Detect which cell encompasses the target text, then output its (x, y) center coordinate. 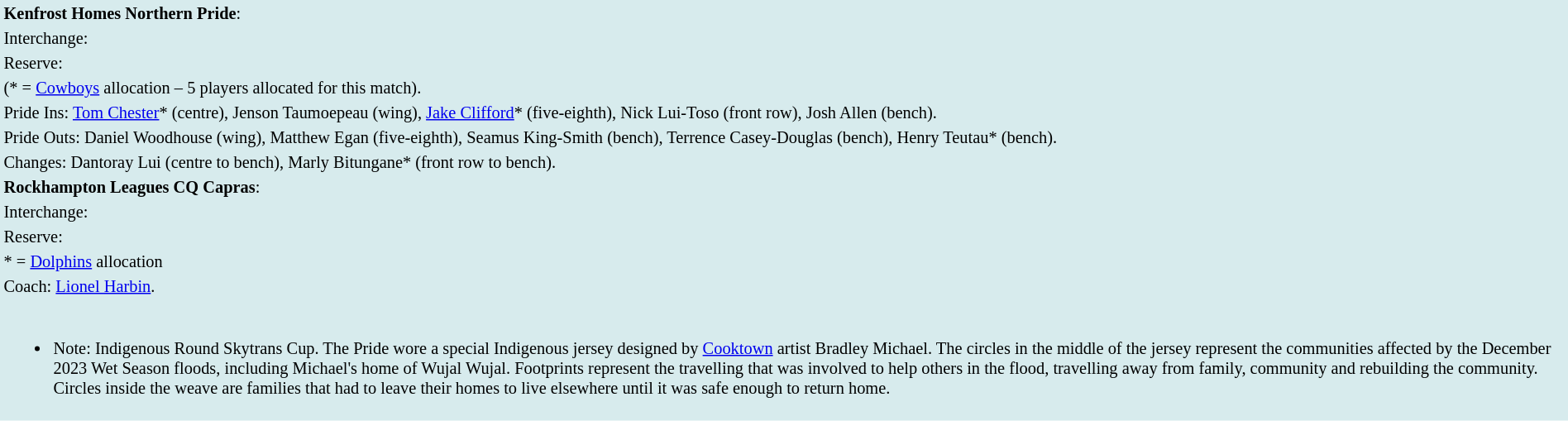
(* = Cowboys allocation – 5 players allocated for this match). (784, 88)
Pride Outs: Daniel Woodhouse (wing), Matthew Egan (five-eighth), Seamus King-Smith (bench), Terrence Casey-Douglas (bench), Henry Teutau* (bench). (784, 137)
Kenfrost Homes Northern Pride: (784, 13)
Rockhampton Leagues CQ Capras: (784, 187)
Pride Ins: Tom Chester* (centre), Jenson Taumoepeau (wing), Jake Clifford* (five-eighth), Nick Lui-Toso (front row), Josh Allen (bench). (784, 112)
* = Dolphins allocation (784, 261)
Changes: Dantoray Lui (centre to bench), Marly Bitungane* (front row to bench). (784, 162)
Coach: Lionel Harbin. (784, 286)
